Output the (X, Y) coordinate of the center of the cell containing the given text.  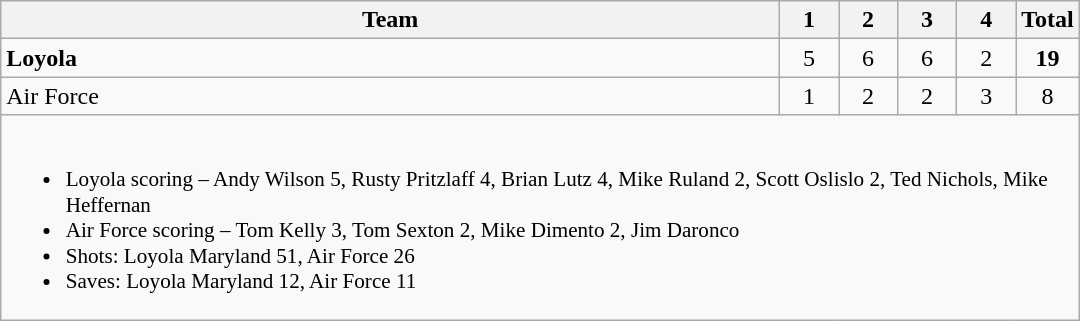
19 (1048, 58)
Team (390, 20)
8 (1048, 96)
Total (1048, 20)
4 (986, 20)
Air Force (390, 96)
Loyola (390, 58)
5 (808, 58)
